Search for the cell housing the specified text and yield its (x, y) center coordinate. 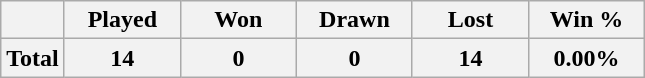
Won (238, 20)
Win % (587, 20)
Lost (470, 20)
0.00% (587, 58)
Played (122, 20)
Drawn (354, 20)
Total (33, 58)
